Capture the cell that displays the provided text and extract its (X, Y) central coordinate. 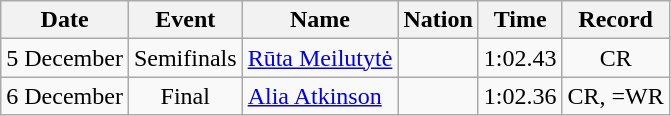
Time (520, 20)
Rūta Meilutytė (320, 58)
Event (185, 20)
Record (616, 20)
Name (320, 20)
Date (65, 20)
1:02.36 (520, 96)
Final (185, 96)
1:02.43 (520, 58)
5 December (65, 58)
Semifinals (185, 58)
CR (616, 58)
Nation (438, 20)
Alia Atkinson (320, 96)
6 December (65, 96)
CR, =WR (616, 96)
